For the text-containing cell, return its midpoint in (x, y) coordinate format. 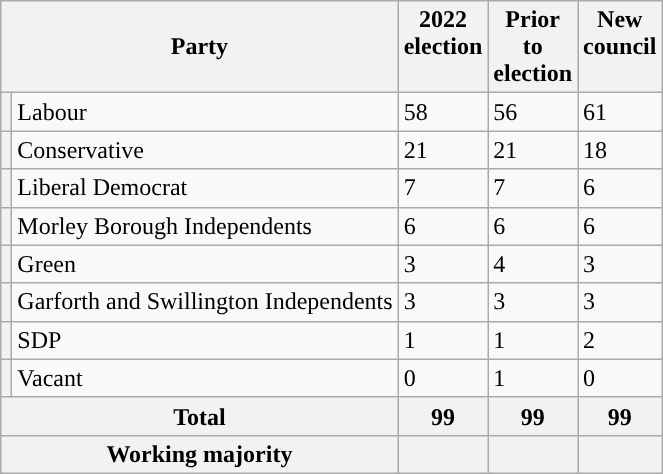
Total (200, 416)
Green (205, 264)
Liberal Democrat (205, 188)
New council (620, 47)
61 (620, 112)
Working majority (200, 454)
2022 election (443, 47)
SDP (205, 340)
Prior to election (533, 47)
56 (533, 112)
Party (200, 47)
Labour (205, 112)
58 (443, 112)
Conservative (205, 150)
Vacant (205, 378)
4 (533, 264)
2 (620, 340)
Garforth and Swillington Independents (205, 302)
Morley Borough Independents (205, 226)
18 (620, 150)
